Detect which cell encompasses the target text, then output its (X, Y) center coordinate. 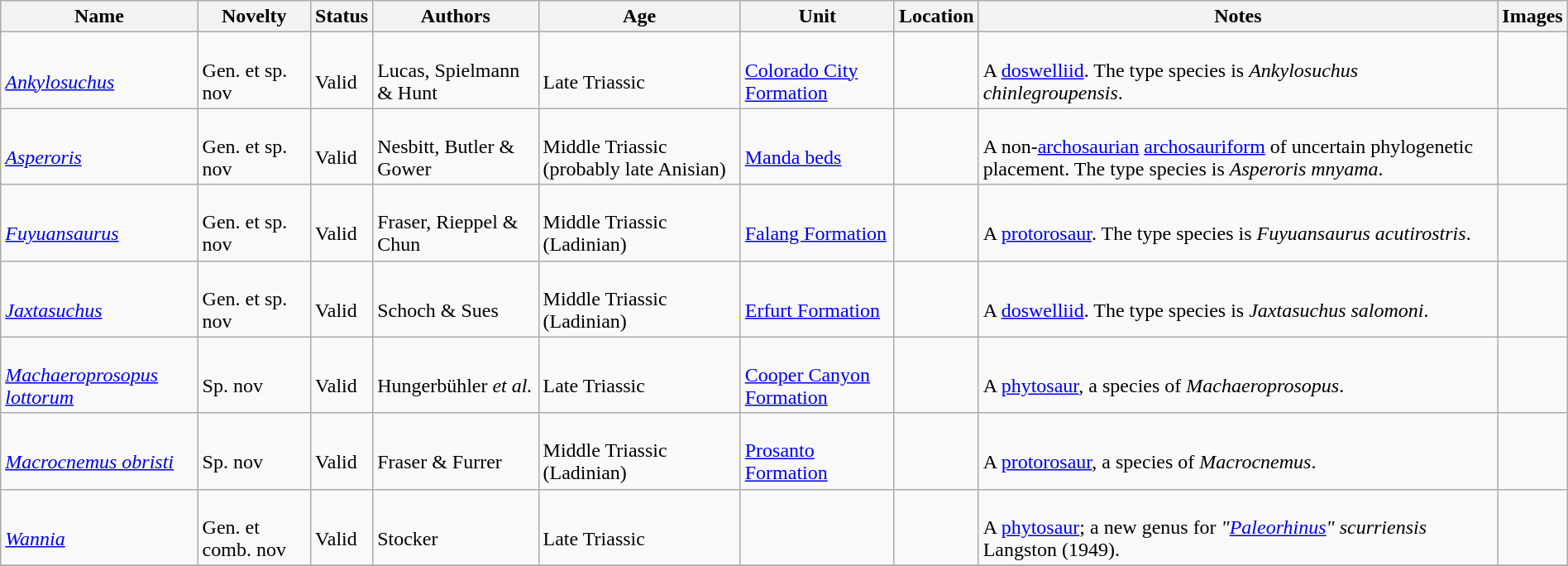
Wannia (99, 527)
Fraser & Furrer (456, 451)
Asperoris (99, 146)
Gen. et comb. nov (254, 527)
Name (99, 17)
Ankylosuchus (99, 70)
A non-archosaurian archosauriform of uncertain phylogenetic placement. The type species is Asperoris mnyama. (1238, 146)
Macrocnemus obristi (99, 451)
Prosanto Formation (817, 451)
Manda beds (817, 146)
A protorosaur, a species of Macrocnemus. (1238, 451)
Stocker (456, 527)
Notes (1238, 17)
Hungerbühler et al. (456, 375)
Age (639, 17)
A phytosaur; a new genus for "Paleorhinus" scurriensis Langston (1949). (1238, 527)
Falang Formation (817, 223)
A protorosaur. The type species is Fuyuansaurus acutirostris. (1238, 223)
Machaeroprosopus lottorum (99, 375)
Fuyuansaurus (99, 223)
Erfurt Formation (817, 299)
Novelty (254, 17)
Images (1532, 17)
Nesbitt, Butler & Gower (456, 146)
Colorado City Formation (817, 70)
Lucas, Spielmann & Hunt (456, 70)
Jaxtasuchus (99, 299)
A doswelliid. The type species is Ankylosuchus chinlegroupensis. (1238, 70)
Authors (456, 17)
Schoch & Sues (456, 299)
Unit (817, 17)
Status (342, 17)
A phytosaur, a species of Machaeroprosopus. (1238, 375)
Location (936, 17)
Cooper Canyon Formation (817, 375)
A doswelliid. The type species is Jaxtasuchus salomoni. (1238, 299)
Middle Triassic (probably late Anisian) (639, 146)
Fraser, Rieppel & Chun (456, 223)
